Provide the [X, Y] coordinate of the cell's center where the given text is located.  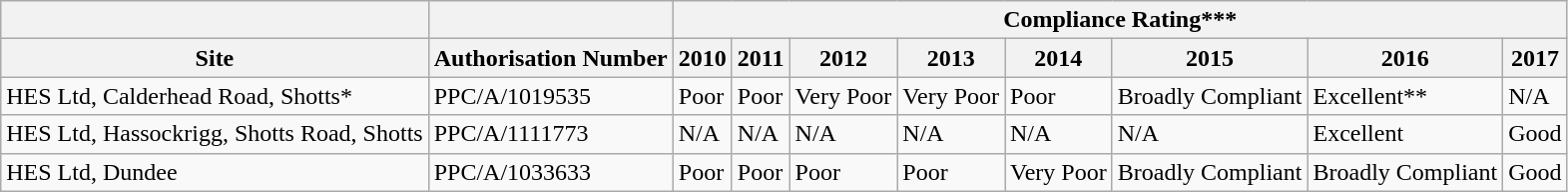
2011 [761, 58]
2017 [1535, 58]
2015 [1210, 58]
Compliance Rating*** [1120, 20]
2012 [843, 58]
Authorisation Number [551, 58]
2013 [951, 58]
PPC/A/1019535 [551, 96]
2016 [1405, 58]
HES Ltd, Hassockrigg, Shotts Road, Shotts [215, 134]
2010 [703, 58]
Excellent** [1405, 96]
Excellent [1405, 134]
HES Ltd, Calderhead Road, Shotts* [215, 96]
PPC/A/1033633 [551, 172]
HES Ltd, Dundee [215, 172]
Site [215, 58]
PPC/A/1111773 [551, 134]
2014 [1058, 58]
